Locate the cell with the specified text and output its (x, y) center coordinate. 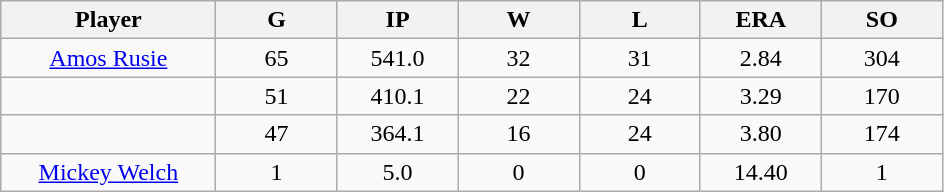
ERA (760, 20)
65 (276, 58)
5.0 (398, 172)
51 (276, 96)
Amos Rusie (108, 58)
304 (882, 58)
170 (882, 96)
2.84 (760, 58)
Mickey Welch (108, 172)
174 (882, 134)
3.80 (760, 134)
IP (398, 20)
L (640, 20)
32 (518, 58)
364.1 (398, 134)
G (276, 20)
541.0 (398, 58)
31 (640, 58)
47 (276, 134)
W (518, 20)
22 (518, 96)
410.1 (398, 96)
Player (108, 20)
14.40 (760, 172)
3.29 (760, 96)
16 (518, 134)
SO (882, 20)
